Identify which cell holds the provided text, then report its [x, y] central coordinate. 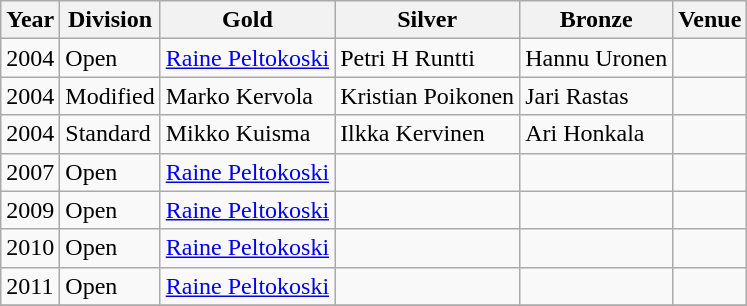
Ari Honkala [596, 134]
Petri H Runtti [428, 58]
Year [30, 20]
2011 [30, 286]
Modified [110, 96]
2010 [30, 248]
Ilkka Kervinen [428, 134]
2009 [30, 210]
Jari Rastas [596, 96]
Marko Kervola [247, 96]
Hannu Uronen [596, 58]
Gold [247, 20]
Kristian Poikonen [428, 96]
Standard [110, 134]
Mikko Kuisma [247, 134]
Venue [710, 20]
Bronze [596, 20]
Silver [428, 20]
Division [110, 20]
2007 [30, 172]
